Return (x, y) of the center of cell containing provided text 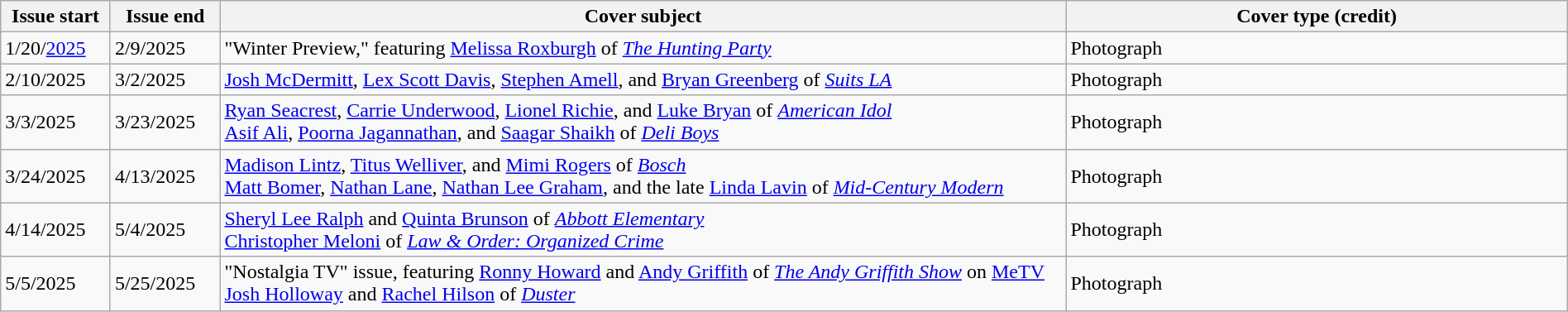
3/3/2025 (56, 122)
5/5/2025 (56, 283)
4/13/2025 (165, 175)
"Winter Preview," featuring Melissa Roxburgh of The Hunting Party (643, 48)
"Nostalgia TV" issue, featuring Ronny Howard and Andy Griffith of The Andy Griffith Show on MeTVJosh Holloway and Rachel Hilson of Duster (643, 283)
5/4/2025 (165, 230)
Josh McDermitt, Lex Scott Davis, Stephen Amell, and Bryan Greenberg of Suits LA (643, 79)
4/14/2025 (56, 230)
3/2/2025 (165, 79)
Ryan Seacrest, Carrie Underwood, Lionel Richie, and Luke Bryan of American IdolAsif Ali, Poorna Jagannathan, and Saagar Shaikh of Deli Boys (643, 122)
2/9/2025 (165, 48)
1/20/2025 (56, 48)
3/24/2025 (56, 175)
3/23/2025 (165, 122)
Madison Lintz, Titus Welliver, and Mimi Rogers of BoschMatt Bomer, Nathan Lane, Nathan Lee Graham, and the late Linda Lavin of Mid-Century Modern (643, 175)
5/25/2025 (165, 283)
Issue end (165, 17)
Cover type (credit) (1317, 17)
2/10/2025 (56, 79)
Cover subject (643, 17)
Sheryl Lee Ralph and Quinta Brunson of Abbott ElementaryChristopher Meloni of Law & Order: Organized Crime (643, 230)
Issue start (56, 17)
